Search for the cell housing the specified text and yield its (X, Y) center coordinate. 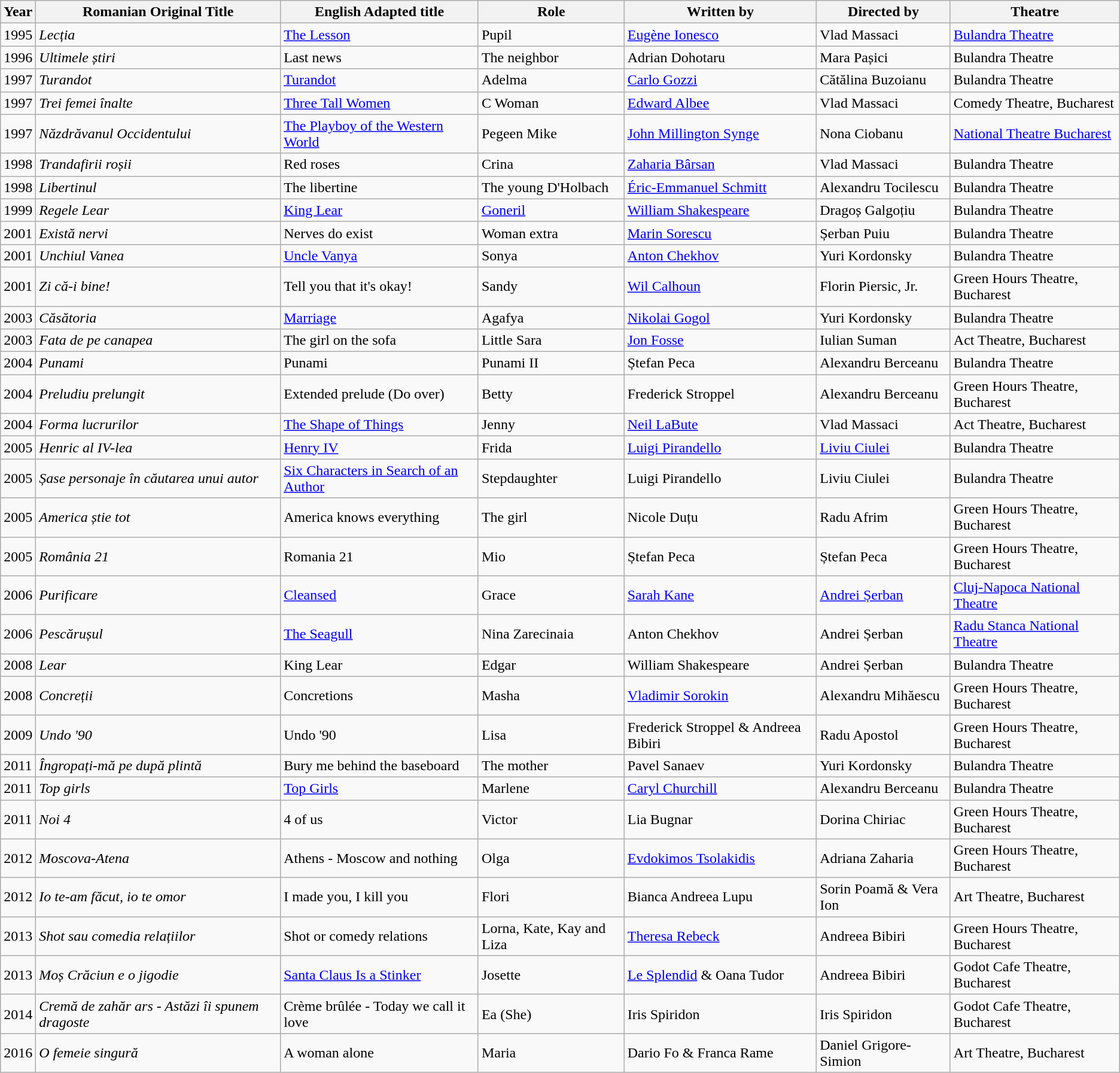
Florin Piersic, Jr. (884, 286)
Josette (551, 975)
The Playboy of the Western World (379, 134)
Mara Pașici (884, 57)
Edgar (551, 665)
Nerves do exist (379, 233)
Fata de pe canapea (158, 341)
Dragoș Galgoțiu (884, 210)
2014 (18, 1014)
America știe tot (158, 517)
O femeie singură (158, 1053)
1995 (18, 35)
Athens - Moscow and nothing (379, 858)
The neighbor (551, 57)
Role (551, 12)
Cleansed (379, 595)
Betty (551, 394)
The girl (551, 517)
C Woman (551, 103)
Pegeen Mike (551, 134)
Extended prelude (Do over) (379, 394)
I made you, I kill you (379, 898)
Regele Lear (158, 210)
Goneril (551, 210)
The Shape of Things (379, 425)
Pupil (551, 35)
The young D'Holbach (551, 187)
Mio (551, 557)
Three Tall Women (379, 103)
Shot sau comedia relațiilor (158, 936)
Marin Sorescu (720, 233)
Dorina Chiriac (884, 819)
Edward Albee (720, 103)
Alexandru Tocilescu (884, 187)
Dario Fo & Franca Rame (720, 1053)
Six Characters in Search of an Author (379, 479)
Le Splendid & Oana Tudor (720, 975)
Zaharia Bârsan (720, 165)
Top girls (158, 788)
Șase personaje în căutarea unui autor (158, 479)
The libertine (379, 187)
Nicole Duțu (720, 517)
Éric-Emmanuel Schmitt (720, 187)
Punami II (551, 363)
A woman alone (379, 1053)
Căsătoria (158, 318)
Henric al IV-lea (158, 448)
Theatre (1035, 12)
Romanian Original Title (158, 12)
Unchiul Vanea (158, 256)
Last news (379, 57)
Bury me behind the baseboard (379, 765)
Henry IV (379, 448)
Uncle Vanya (379, 256)
Șerban Puiu (884, 233)
Sandy (551, 286)
Marlene (551, 788)
America knows everything (379, 517)
Crème brûlée - Today we call it love (379, 1014)
Iulian Suman (884, 341)
Radu Apostol (884, 735)
Tell you that it's okay! (379, 286)
Grace (551, 595)
Pescărușul (158, 634)
Theresa Rebeck (720, 936)
Comedy Theatre, Bucharest (1035, 103)
John Millington Synge (720, 134)
Noi 4 (158, 819)
Wil Calhoun (720, 286)
Jenny (551, 425)
4 of us (379, 819)
Marriage (379, 318)
Lia Bugnar (720, 819)
Stepdaughter (551, 479)
Evdokimos Tsolakidis (720, 858)
English Adapted title (379, 12)
2009 (18, 735)
1996 (18, 57)
Ultimele știri (158, 57)
Nina Zarecinaia (551, 634)
Purificare (158, 595)
Frida (551, 448)
Nikolai Gogol (720, 318)
România 21 (158, 557)
Adrian Dohotaru (720, 57)
Little Sara (551, 341)
Woman extra (551, 233)
1999 (18, 210)
Există nervi (158, 233)
Frederick Stroppel & Andreea Bibiri (720, 735)
Santa Claus Is a Stinker (379, 975)
Frederick Stroppel (720, 394)
Moscova-Atena (158, 858)
Daniel Grigore-Simion (884, 1053)
Concreții (158, 695)
Radu Stanca National Theatre (1035, 634)
Agafya (551, 318)
Lecția (158, 35)
Nona Ciobanu (884, 134)
Preludiu prelungit (158, 394)
Trandafirii roșii (158, 165)
Concretions (379, 695)
Maria (551, 1053)
Io te-am făcut, io te omor (158, 898)
Red roses (379, 165)
Forma lucrurilor (158, 425)
Libertinul (158, 187)
Jon Fosse (720, 341)
Carlo Gozzi (720, 80)
Lisa (551, 735)
Bianca Andreea Lupu (720, 898)
Written by (720, 12)
Shot or comedy relations (379, 936)
Cătălina Buzoianu (884, 80)
Moș Crăciun e o jigodie (158, 975)
Flori (551, 898)
Top Girls (379, 788)
The Seagull (379, 634)
Năzdrăvanul Occidentului (158, 134)
Eugène Ionesco (720, 35)
Romania 21 (379, 557)
Masha (551, 695)
Cluj-Napoca National Theatre (1035, 595)
The mother (551, 765)
Neil LaBute (720, 425)
Sorin Poamă & Vera Ion (884, 898)
Year (18, 12)
Pavel Sanaev (720, 765)
Lear (158, 665)
The Lesson (379, 35)
Vladimir Sorokin (720, 695)
Sarah Kane (720, 595)
Alexandru Mihăescu (884, 695)
Olga (551, 858)
Caryl Churchill (720, 788)
Radu Afrim (884, 517)
Îngropați-mă pe după plintă (158, 765)
Sonya (551, 256)
National Theatre Bucharest (1035, 134)
The girl on the sofa (379, 341)
Directed by (884, 12)
2016 (18, 1053)
Lorna, Kate, Kay and Liza (551, 936)
Victor (551, 819)
Cremă de zahăr ars - Astăzi îi spunem dragoste (158, 1014)
Adriana Zaharia (884, 858)
Crina (551, 165)
Adelma (551, 80)
Ea (She) (551, 1014)
Trei femei înalte (158, 103)
Zi că-i bine! (158, 286)
